Output the (x, y) coordinate of the center of the cell containing the given text.  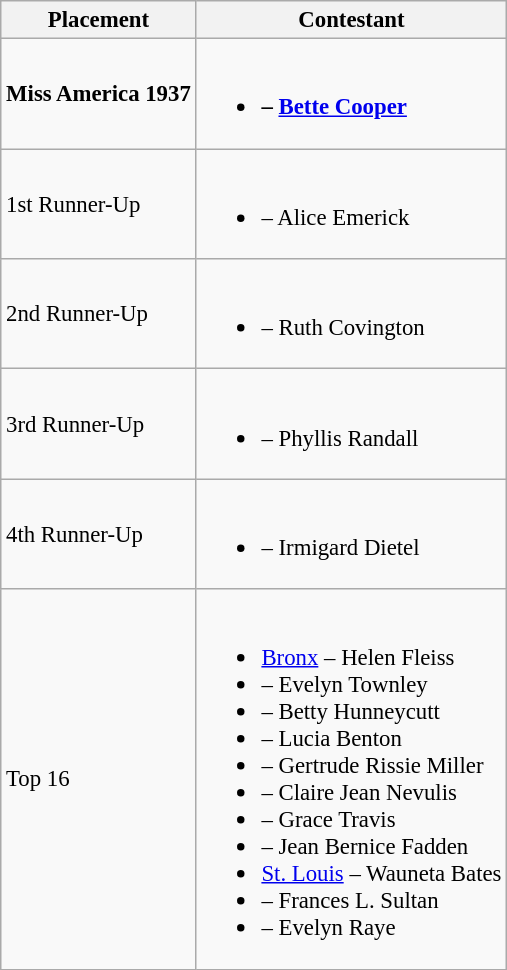
– Ruth Covington (352, 314)
4th Runner-Up (98, 534)
– Bette Cooper (352, 94)
2nd Runner-Up (98, 314)
– Alice Emerick (352, 204)
– Irmigard Dietel (352, 534)
1st Runner-Up (98, 204)
Miss America 1937 (98, 94)
Placement (98, 20)
3rd Runner-Up (98, 424)
– Phyllis Randall (352, 424)
Contestant (352, 20)
Top 16 (98, 779)
